Locate the cell with the specified text and output its (X, Y) center coordinate. 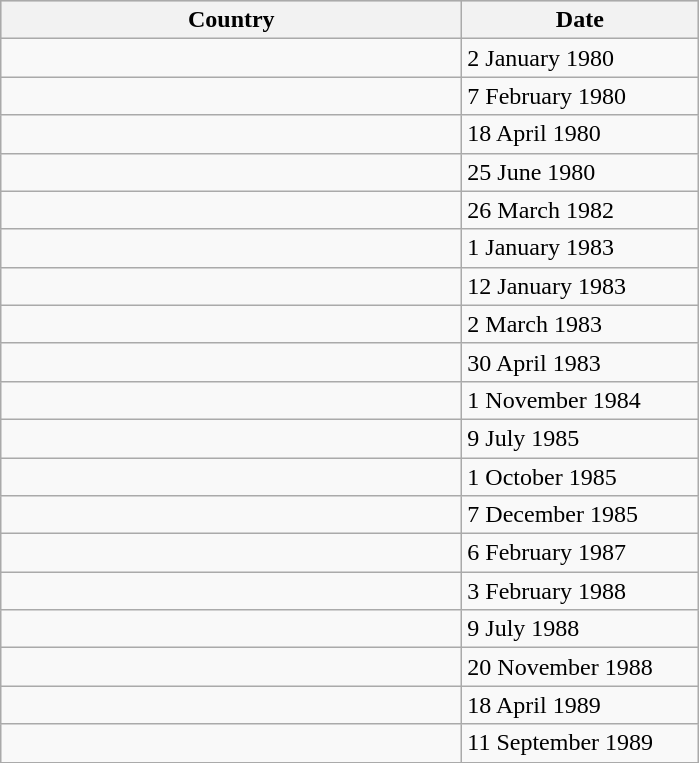
9 July 1988 (580, 629)
9 July 1985 (580, 438)
26 March 1982 (580, 210)
2 March 1983 (580, 324)
1 November 1984 (580, 400)
20 November 1988 (580, 667)
1 January 1983 (580, 248)
2 January 1980 (580, 58)
6 February 1987 (580, 553)
25 June 1980 (580, 172)
Country (232, 20)
Date (580, 20)
12 January 1983 (580, 286)
3 February 1988 (580, 591)
7 February 1980 (580, 96)
18 April 1980 (580, 134)
18 April 1989 (580, 705)
30 April 1983 (580, 362)
7 December 1985 (580, 515)
11 September 1989 (580, 743)
1 October 1985 (580, 477)
